Locate the cell with the specified text and output its (x, y) center coordinate. 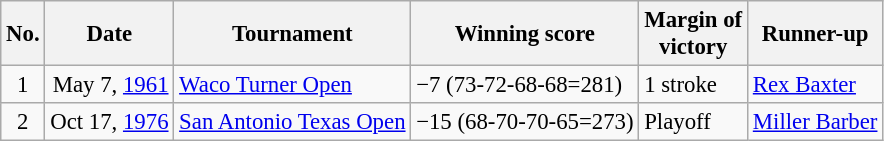
−15 (68-70-70-65=273) (525, 122)
1 stroke (694, 85)
Margin ofvictory (694, 34)
Winning score (525, 34)
Oct 17, 1976 (110, 122)
San Antonio Texas Open (292, 122)
Tournament (292, 34)
Miller Barber (816, 122)
Playoff (694, 122)
Rex Baxter (816, 85)
−7 (73-72-68-68=281) (525, 85)
No. (23, 34)
Runner-up (816, 34)
2 (23, 122)
May 7, 1961 (110, 85)
1 (23, 85)
Waco Turner Open (292, 85)
Date (110, 34)
